Locate the cell with the specified text and output its [X, Y] center coordinate. 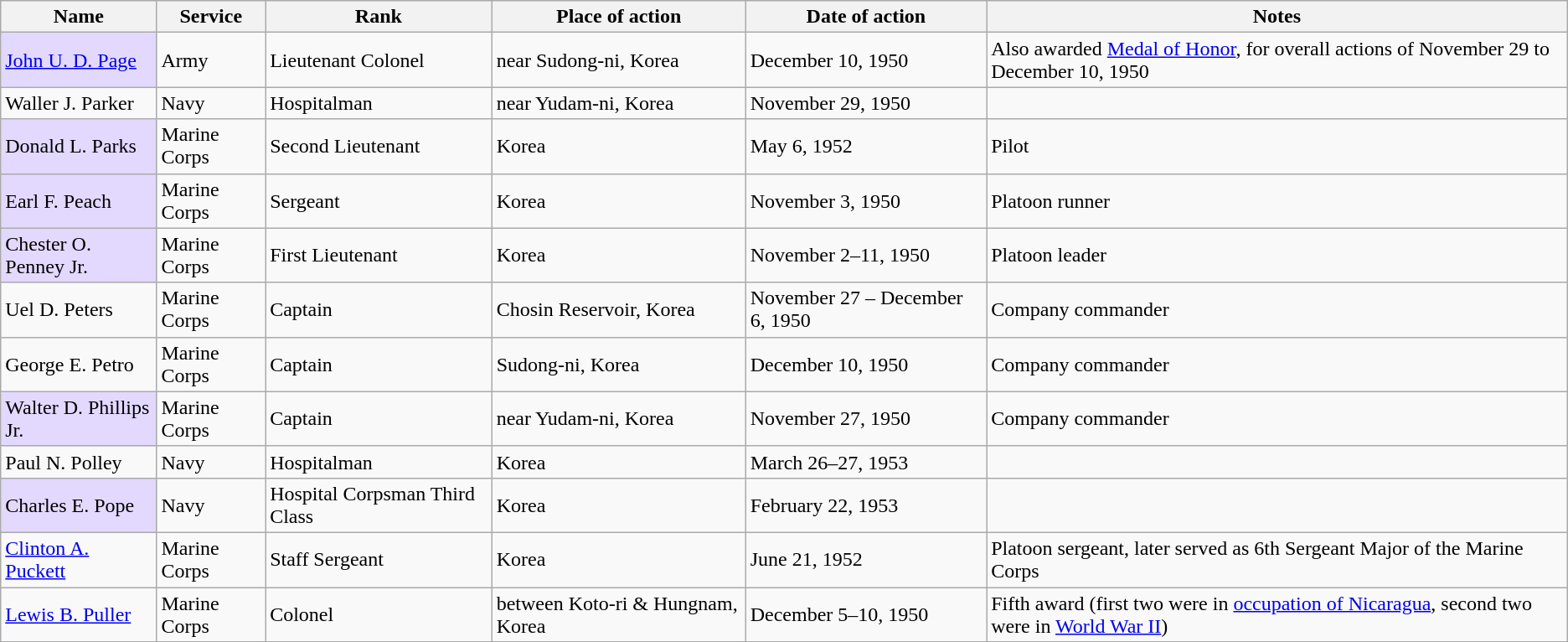
Date of action [866, 17]
Platoon runner [1277, 201]
Paul N. Polley [79, 462]
Lieutenant Colonel [379, 60]
Sudong-ni, Korea [618, 364]
Platoon sergeant, later served as 6th Sergeant Major of the Marine Corps [1277, 560]
Second Lieutenant [379, 146]
November 27 – December 6, 1950 [866, 310]
Notes [1277, 17]
June 21, 1952 [866, 560]
Colonel [379, 614]
November 2–11, 1950 [866, 255]
Service [211, 17]
November 3, 1950 [866, 201]
Charles E. Pope [79, 505]
Sergeant [379, 201]
Staff Sergeant [379, 560]
November 29, 1950 [866, 103]
Fifth award (first two were in occupation of Nicaragua, second two were in World War II) [1277, 614]
Waller J. Parker [79, 103]
Name [79, 17]
Hospital Corpsman Third Class [379, 505]
Donald L. Parks [79, 146]
Earl F. Peach [79, 201]
First Lieutenant [379, 255]
Also awarded Medal of Honor, for overall actions of November 29 to December 10, 1950 [1277, 60]
Chosin Reservoir, Korea [618, 310]
Chester O. Penney Jr. [79, 255]
Pilot [1277, 146]
near Sudong-ni, Korea [618, 60]
December 5–10, 1950 [866, 614]
February 22, 1953 [866, 505]
Army [211, 60]
Walter D. Phillips Jr. [79, 419]
Platoon leader [1277, 255]
March 26–27, 1953 [866, 462]
November 27, 1950 [866, 419]
Lewis B. Puller [79, 614]
Rank [379, 17]
Uel D. Peters [79, 310]
Place of action [618, 17]
between Koto-ri & Hungnam, Korea [618, 614]
May 6, 1952 [866, 146]
Clinton A. Puckett [79, 560]
George E. Petro [79, 364]
John U. D. Page [79, 60]
